Return [X, Y] of the center of cell containing provided text 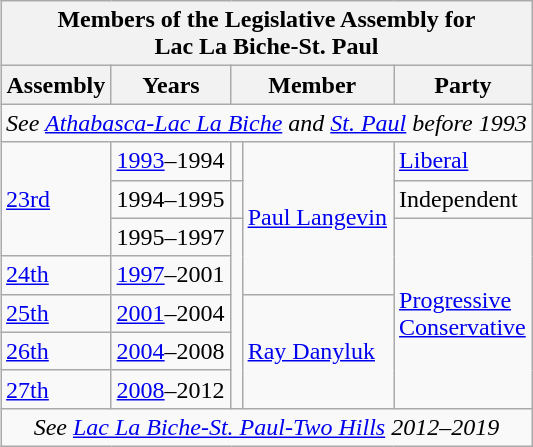
Paul Langevin [318, 218]
24th [56, 275]
Years [171, 85]
Independent [464, 199]
2001–2004 [171, 313]
See Lac La Biche-St. Paul-Two Hills 2012–2019 [267, 427]
1994–1995 [171, 199]
Liberal [464, 161]
Assembly [56, 85]
25th [56, 313]
Party [464, 85]
2004–2008 [171, 351]
2008–2012 [171, 389]
Member [312, 85]
23rd [56, 199]
1993–1994 [171, 161]
See Athabasca-Lac La Biche and St. Paul before 1993 [267, 123]
Progressive Conservative [464, 313]
Members of the Legislative Assembly forLac La Biche-St. Paul [267, 34]
27th [56, 389]
26th [56, 351]
1997–2001 [171, 275]
1995–1997 [171, 237]
Ray Danyluk [318, 351]
